Detect which cell encompasses the target text, then output its (x, y) center coordinate. 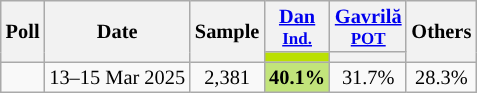
2,381 (227, 78)
Date (117, 30)
Poll (23, 30)
31.7% (368, 78)
Sample (227, 30)
28.3% (441, 78)
DanInd. (297, 26)
GavrilăPOT (368, 26)
13–15 Mar 2025 (117, 78)
Others (441, 30)
40.1% (297, 78)
